Output the [x, y] coordinate of the center of the cell containing the given text.  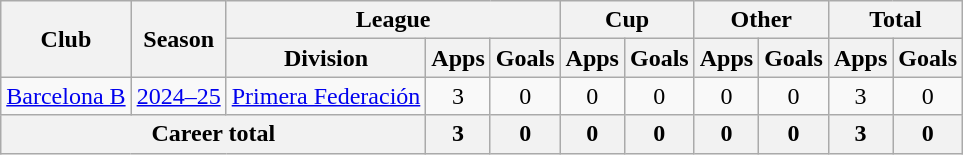
Division [326, 58]
Other [761, 20]
Total [895, 20]
Primera Federación [326, 96]
2024–25 [178, 96]
League [393, 20]
Career total [214, 134]
Cup [627, 20]
Club [66, 39]
Barcelona B [66, 96]
Season [178, 39]
